Provide the [X, Y] coordinate of the cell's center where the given text is located.  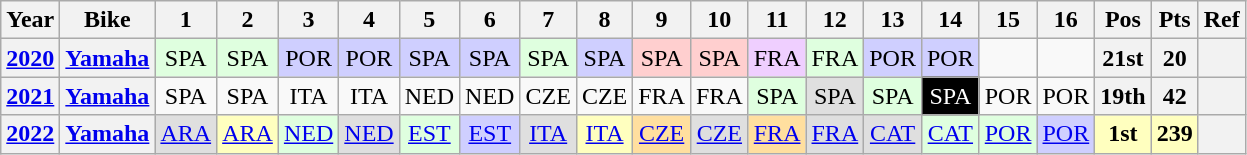
5 [429, 20]
239 [1174, 134]
9 [662, 20]
14 [950, 20]
2022 [30, 134]
8 [604, 20]
Ref [1222, 20]
2 [248, 20]
2021 [30, 96]
3 [308, 20]
2020 [30, 58]
7 [548, 20]
6 [490, 20]
Bike [108, 20]
21st [1123, 58]
Pts [1174, 20]
11 [777, 20]
42 [1174, 96]
20 [1174, 58]
4 [369, 20]
10 [719, 20]
13 [893, 20]
Year [30, 20]
16 [1066, 20]
15 [1008, 20]
12 [835, 20]
Pos [1123, 20]
1st [1123, 134]
1 [186, 20]
19th [1123, 96]
